Locate the cell with the specified text and output its [x, y] center coordinate. 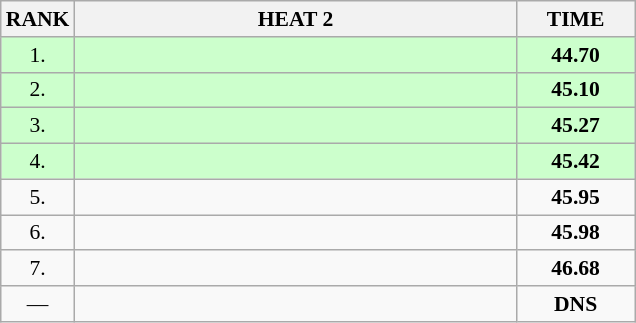
45.98 [576, 233]
— [38, 304]
45.95 [576, 197]
45.42 [576, 162]
5. [38, 197]
6. [38, 233]
45.27 [576, 126]
2. [38, 90]
1. [38, 55]
DNS [576, 304]
RANK [38, 19]
4. [38, 162]
3. [38, 126]
44.70 [576, 55]
TIME [576, 19]
7. [38, 269]
HEAT 2 [295, 19]
45.10 [576, 90]
46.68 [576, 269]
